Search for the cell housing the specified text and yield its (x, y) center coordinate. 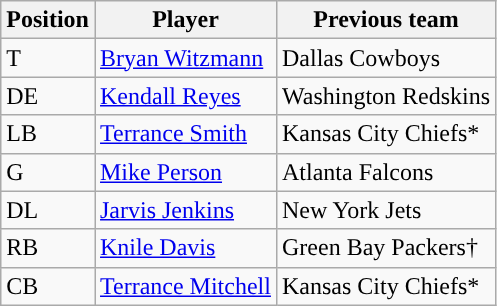
Mike Person (185, 172)
G (48, 172)
Jarvis Jenkins (185, 210)
Player (185, 20)
Dallas Cowboys (386, 58)
Kendall Reyes (185, 96)
New York Jets (386, 210)
Position (48, 20)
DL (48, 210)
DE (48, 96)
Terrance Mitchell (185, 286)
Bryan Witzmann (185, 58)
RB (48, 248)
Previous team (386, 20)
LB (48, 134)
Knile Davis (185, 248)
Washington Redskins (386, 96)
CB (48, 286)
Terrance Smith (185, 134)
T (48, 58)
Atlanta Falcons (386, 172)
Green Bay Packers† (386, 248)
